Determine the [X, Y] coordinate at the center of the cell enclosing the given text.  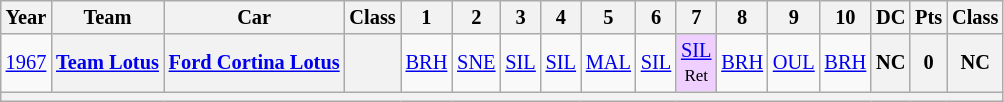
SNE [476, 63]
0 [928, 63]
1967 [26, 63]
5 [608, 17]
6 [656, 17]
9 [794, 17]
8 [742, 17]
10 [846, 17]
Ford Cortina Lotus [254, 63]
MAL [608, 63]
4 [561, 17]
Team [108, 17]
7 [696, 17]
2 [476, 17]
Team Lotus [108, 63]
3 [520, 17]
Car [254, 17]
1 [427, 17]
SILRet [696, 63]
Year [26, 17]
Pts [928, 17]
DC [890, 17]
OUL [794, 63]
